Extract the [x, y] coordinate from the center of the cell holding the provided text.  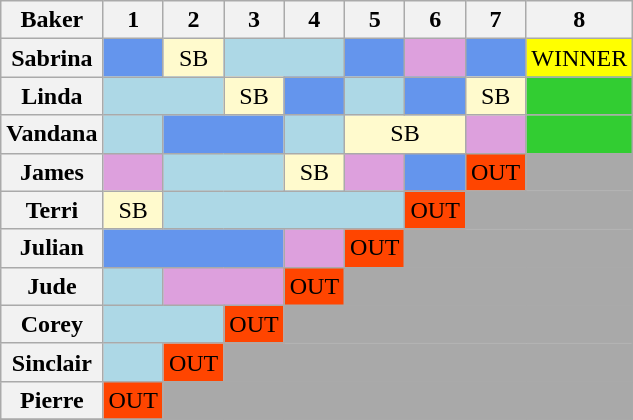
5 [375, 20]
Baker [52, 20]
2 [193, 20]
Corey [52, 324]
6 [435, 20]
7 [495, 20]
Terri [52, 210]
Sinclair [52, 362]
8 [580, 20]
Pierre [52, 400]
Julian [52, 248]
Sabrina [52, 58]
3 [254, 20]
Linda [52, 96]
4 [314, 20]
Jude [52, 286]
James [52, 172]
1 [133, 20]
WINNER [580, 58]
Vandana [52, 134]
